Capture the cell that displays the provided text and extract its [x, y] central coordinate. 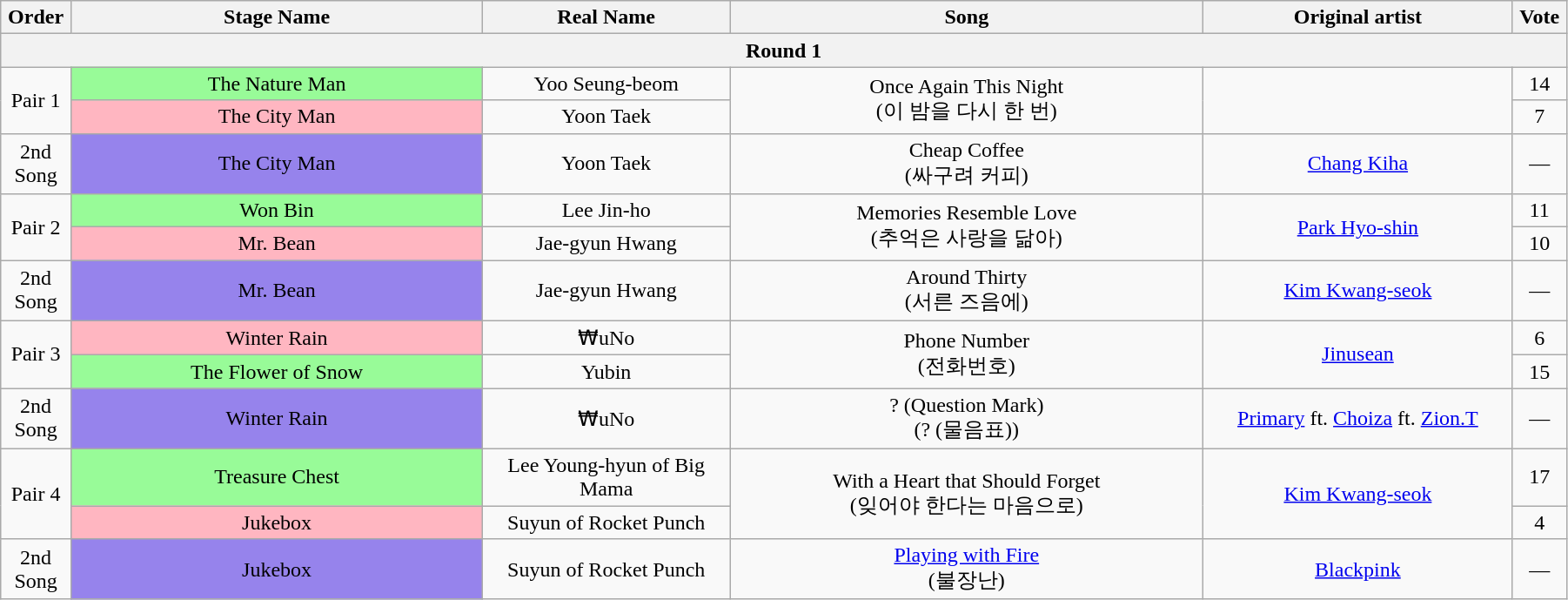
Pair 4 [37, 493]
Pair 3 [37, 354]
Won Bin [277, 211]
6 [1540, 338]
Primary ft. Choiza ft. Zion.T [1357, 419]
Order [37, 17]
Original artist [1357, 17]
Yubin [606, 372]
Lee Young-hyun of Big Mama [606, 477]
Pair 2 [37, 227]
Vote [1540, 17]
Playing with Fire(불장난) [967, 570]
Lee Jin-ho [606, 211]
11 [1540, 211]
The Nature Man [277, 84]
Chang Kiha [1357, 164]
The Flower of Snow [277, 372]
Round 1 [784, 51]
Phone Number(전화번호) [967, 354]
? (Question Mark)(? (물음표)) [967, 419]
17 [1540, 477]
With a Heart that Should Forget(잊어야 한다는 마음으로) [967, 493]
Real Name [606, 17]
Around Thirty(서른 즈음에) [967, 291]
Jinusean [1357, 354]
Yoo Seung-beom [606, 84]
Blackpink [1357, 570]
15 [1540, 372]
Cheap Coffee(싸구려 커피) [967, 164]
Song [967, 17]
Once Again This Night(이 밤을 다시 한 번) [967, 100]
14 [1540, 84]
Memories Resemble Love(추억은 사랑을 닮아) [967, 227]
4 [1540, 522]
Park Hyo-shin [1357, 227]
Pair 1 [37, 100]
7 [1540, 117]
Stage Name [277, 17]
10 [1540, 244]
Treasure Chest [277, 477]
